Output the [X, Y] coordinate of the center of the cell containing the given text.  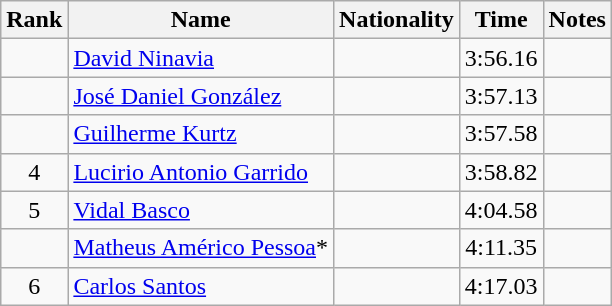
4 [34, 172]
3:57.58 [501, 134]
Lucirio Antonio Garrido [201, 172]
4:04.58 [501, 210]
Matheus Américo Pessoa* [201, 248]
Carlos Santos [201, 286]
David Ninavia [201, 58]
Nationality [397, 20]
Notes [577, 20]
Rank [34, 20]
Time [501, 20]
5 [34, 210]
Vidal Basco [201, 210]
4:11.35 [501, 248]
3:58.82 [501, 172]
Name [201, 20]
José Daniel González [201, 96]
Guilherme Kurtz [201, 134]
4:17.03 [501, 286]
3:56.16 [501, 58]
3:57.13 [501, 96]
6 [34, 286]
